Return the (X, Y) coordinate for the center point of the cell that contains the specified text.  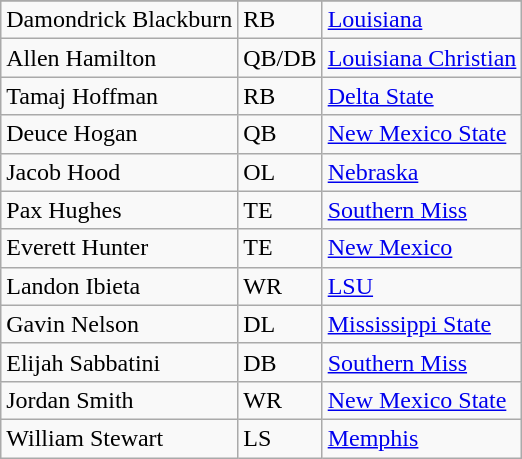
William Stewart (120, 438)
Jordan Smith (120, 400)
DL (280, 324)
Elijah Sabbatini (120, 362)
Memphis (422, 438)
Pax Hughes (120, 210)
QB/DB (280, 58)
QB (280, 134)
Allen Hamilton (120, 58)
LS (280, 438)
Everett Hunter (120, 248)
Mississippi State (422, 324)
Gavin Nelson (120, 324)
Damondrick Blackburn (120, 20)
DB (280, 362)
Louisiana Christian (422, 58)
LSU (422, 286)
OL (280, 172)
Delta State (422, 96)
Jacob Hood (120, 172)
Tamaj Hoffman (120, 96)
Nebraska (422, 172)
Landon Ibieta (120, 286)
Deuce Hogan (120, 134)
Louisiana (422, 20)
New Mexico (422, 248)
